Return [X, Y] of the center of cell containing provided text 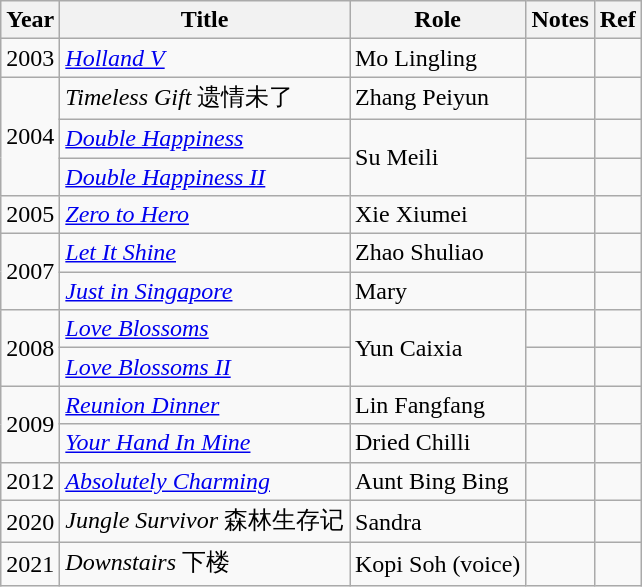
Title [205, 20]
Jungle Survivor 森林生存记 [205, 522]
2005 [30, 215]
Zhang Peiyun [438, 98]
Mo Lingling [438, 58]
Mary [438, 291]
2004 [30, 136]
Double Happiness II [205, 177]
Holland V [205, 58]
Love Blossoms [205, 329]
Notes [560, 20]
Sandra [438, 522]
Timeless Gift 遗情未了 [205, 98]
2021 [30, 564]
2008 [30, 348]
Dried Chilli [438, 443]
Zhao Shuliao [438, 253]
2007 [30, 272]
Lin Fangfang [438, 405]
Downstairs 下楼 [205, 564]
Year [30, 20]
Role [438, 20]
Su Meili [438, 157]
2020 [30, 522]
Reunion Dinner [205, 405]
Zero to Hero [205, 215]
Absolutely Charming [205, 481]
2003 [30, 58]
Ref [618, 20]
Double Happiness [205, 138]
Aunt Bing Bing [438, 481]
Yun Caixia [438, 348]
2012 [30, 481]
Just in Singapore [205, 291]
Let It Shine [205, 253]
2009 [30, 424]
Love Blossoms II [205, 367]
Kopi Soh (voice) [438, 564]
Your Hand In Mine [205, 443]
Xie Xiumei [438, 215]
